Return the (x, y) coordinate for the center point of the cell that contains the specified text.  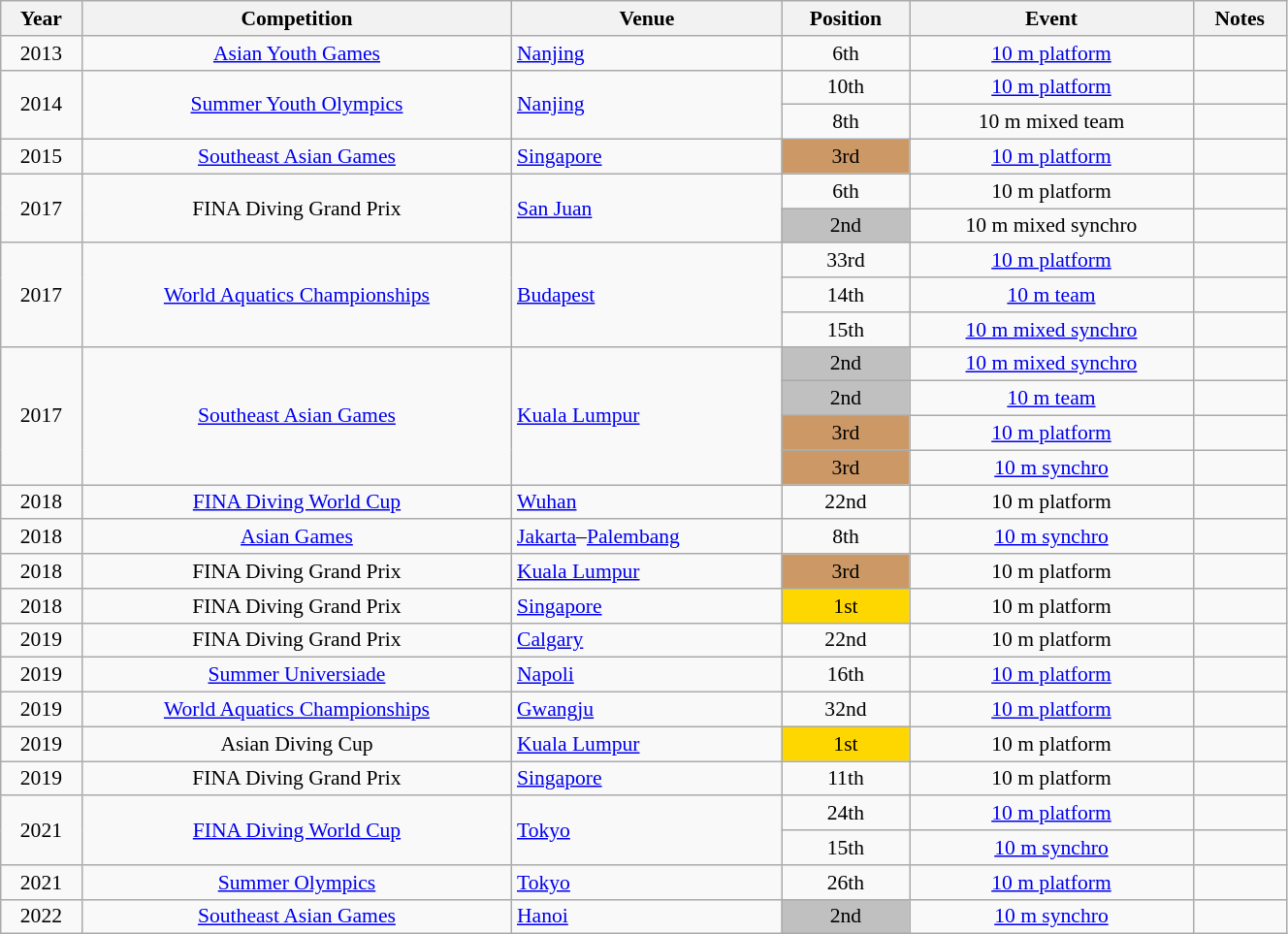
Jakarta–Palembang (647, 537)
Venue (647, 18)
2014 (41, 105)
Competition (297, 18)
Gwangju (647, 710)
Calgary (647, 640)
16th (846, 675)
Position (846, 18)
Summer Olympics (297, 883)
2022 (41, 917)
10 m mixed team (1051, 122)
Notes (1240, 18)
Hanoi (647, 917)
32nd (846, 710)
Budapest (647, 295)
14th (846, 295)
San Juan (647, 208)
Year (41, 18)
26th (846, 883)
24th (846, 814)
Asian Diving Cup (297, 744)
2013 (41, 53)
Summer Youth Olympics (297, 105)
Wuhan (647, 502)
Napoli (647, 675)
2015 (41, 157)
Event (1051, 18)
Asian Youth Games (297, 53)
11th (846, 779)
Asian Games (297, 537)
33rd (846, 261)
10th (846, 87)
Summer Universiade (297, 675)
